Scan for the cell matching the given text and deliver its (x, y) coordinate at center. 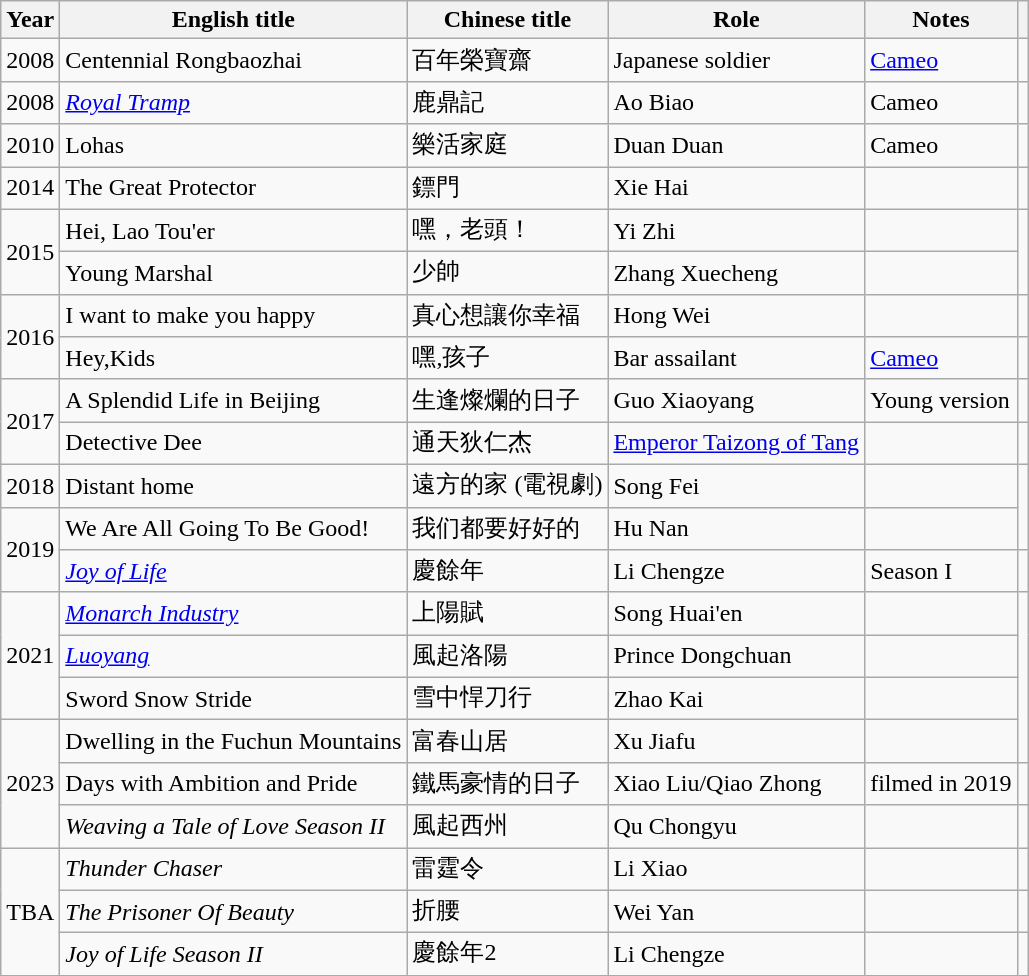
Ao Biao (736, 102)
Guo Xiaoyang (736, 400)
Sword Snow Stride (234, 698)
2015 (30, 252)
Xiao Liu/Qiao Zhong (736, 784)
Song Huai'en (736, 614)
Hey,Kids (234, 358)
Duan Duan (736, 146)
百年榮寶齋 (508, 60)
Bar assailant (736, 358)
2021 (30, 656)
遠方的家 (電視劇) (508, 486)
Zhao Kai (736, 698)
通天狄仁杰 (508, 444)
雪中悍刀行 (508, 698)
Hu Nan (736, 528)
Li Xiao (736, 870)
Hong Wei (736, 316)
鏢門 (508, 188)
Year (30, 20)
Xu Jiafu (736, 742)
2017 (30, 422)
生逢燦爛的日子 (508, 400)
Royal Tramp (234, 102)
Hei, Lao Tou'er (234, 230)
富春山居 (508, 742)
Xie Hai (736, 188)
2016 (30, 336)
Yi Zhi (736, 230)
Role (736, 20)
I want to make you happy (234, 316)
風起西州 (508, 826)
2019 (30, 550)
Days with Ambition and Pride (234, 784)
Detective Dee (234, 444)
Season I (941, 572)
Wei Yan (736, 912)
Qu Chongyu (736, 826)
Young version (941, 400)
Emperor Taizong of Tang (736, 444)
嘿，老頭！ (508, 230)
Dwelling in the Fuchun Mountains (234, 742)
真心想讓你幸福 (508, 316)
Centennial Rongbaozhai (234, 60)
鹿鼎記 (508, 102)
Luoyang (234, 656)
2010 (30, 146)
慶餘年 (508, 572)
Monarch Industry (234, 614)
樂活家庭 (508, 146)
Prince Dongchuan (736, 656)
Joy of Life Season II (234, 954)
We Are All Going To Be Good! (234, 528)
Weaving a Tale of Love Season II (234, 826)
2018 (30, 486)
TBA (30, 912)
少帥 (508, 274)
Distant home (234, 486)
Notes (941, 20)
上陽賦 (508, 614)
Thunder Chaser (234, 870)
Young Marshal (234, 274)
折腰 (508, 912)
A Splendid Life in Beijing (234, 400)
Joy of Life (234, 572)
我们都要好好的 (508, 528)
鐵馬豪情的日子 (508, 784)
Chinese title (508, 20)
風起洛陽 (508, 656)
嘿,孩子 (508, 358)
The Prisoner Of Beauty (234, 912)
Song Fei (736, 486)
雷霆令 (508, 870)
2014 (30, 188)
The Great Protector (234, 188)
Japanese soldier (736, 60)
English title (234, 20)
2023 (30, 784)
Lohas (234, 146)
filmed in 2019 (941, 784)
慶餘年2 (508, 954)
Zhang Xuecheng (736, 274)
